For the text-containing cell, return its midpoint in [x, y] coordinate format. 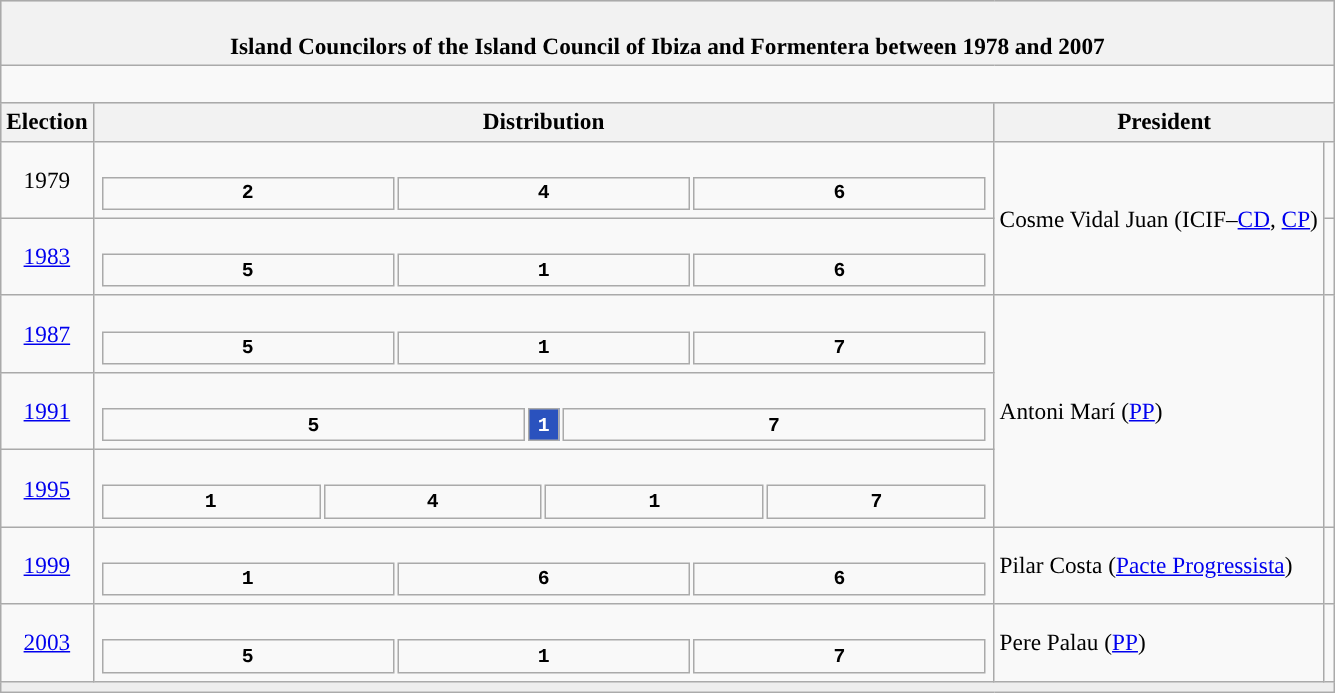
1991 [47, 410]
1979 [47, 180]
President [1164, 122]
Pilar Costa (Pacte Progressista) [1158, 564]
2003 [47, 642]
1987 [47, 334]
1995 [47, 488]
Pere Palau (PP) [1158, 642]
Antoni Marí (PP) [1158, 410]
1983 [47, 256]
Election [47, 122]
Cosme Vidal Juan (ICIF–CD, CP) [1158, 218]
5 1 6 [544, 256]
2 4 6 [544, 180]
1 4 1 7 [544, 488]
Distribution [544, 122]
1 6 6 [544, 564]
2 [248, 192]
Island Councilors of the Island Council of Ibiza and Formentera between 1978 and 2007 [668, 32]
1999 [47, 564]
